Search for the cell housing the specified text and yield its (x, y) center coordinate. 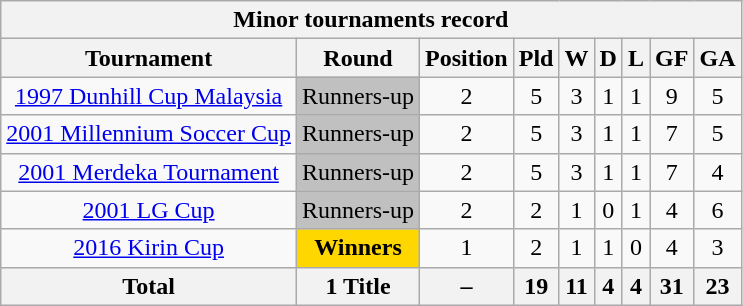
1997 Dunhill Cup Malaysia (149, 96)
1 Title (358, 286)
9 (672, 96)
Tournament (149, 58)
GA (718, 58)
23 (718, 286)
L (636, 58)
2001 Millennium Soccer Cup (149, 134)
6 (718, 210)
D (608, 58)
2016 Kirin Cup (149, 248)
– (467, 286)
2001 Merdeka Tournament (149, 172)
W (576, 58)
11 (576, 286)
Winners (358, 248)
31 (672, 286)
Minor tournaments record (371, 20)
Position (467, 58)
GF (672, 58)
Pld (536, 58)
Round (358, 58)
Total (149, 286)
2001 LG Cup (149, 210)
19 (536, 286)
